Return the (x, y) coordinate for the center point of the cell that contains the specified text.  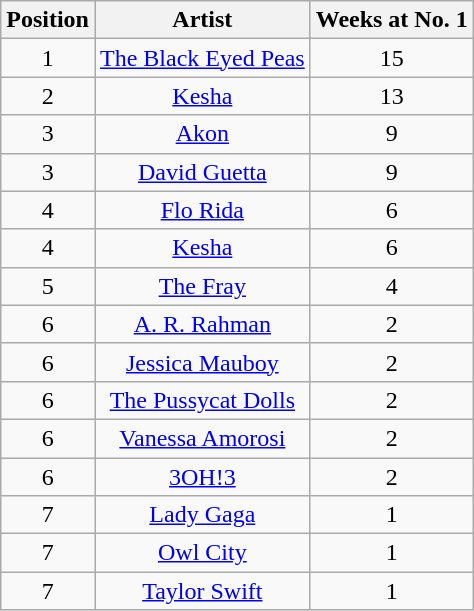
Taylor Swift (202, 591)
Owl City (202, 553)
Vanessa Amorosi (202, 438)
David Guetta (202, 172)
Jessica Mauboy (202, 362)
The Pussycat Dolls (202, 400)
The Black Eyed Peas (202, 58)
The Fray (202, 286)
A. R. Rahman (202, 324)
Weeks at No. 1 (392, 20)
5 (48, 286)
13 (392, 96)
Flo Rida (202, 210)
Lady Gaga (202, 515)
15 (392, 58)
Artist (202, 20)
Position (48, 20)
Akon (202, 134)
3OH!3 (202, 477)
